Return (X, Y) of the center of cell containing provided text 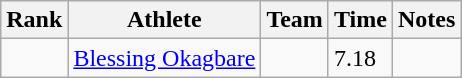
7.18 (360, 58)
Rank (34, 20)
Time (360, 20)
Team (295, 20)
Blessing Okagbare (164, 58)
Athlete (164, 20)
Notes (426, 20)
